Return [x, y] of the center of cell containing provided text 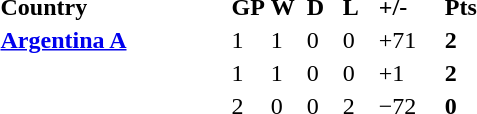
+71 [408, 40]
+1 [408, 73]
